Extract the [x, y] coordinate from the center of the cell holding the provided text.  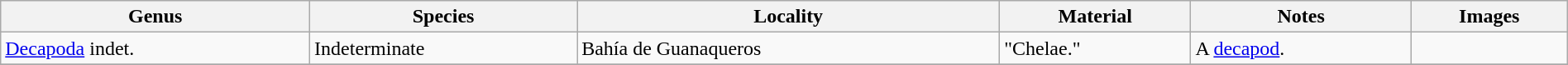
Decapoda indet. [155, 48]
Locality [789, 17]
Genus [155, 17]
Notes [1301, 17]
Species [443, 17]
Images [1489, 17]
Material [1095, 17]
A decapod. [1301, 48]
"Chelae." [1095, 48]
Indeterminate [443, 48]
Bahía de Guanaqueros [789, 48]
